Locate the cell with the specified text and output its (x, y) center coordinate. 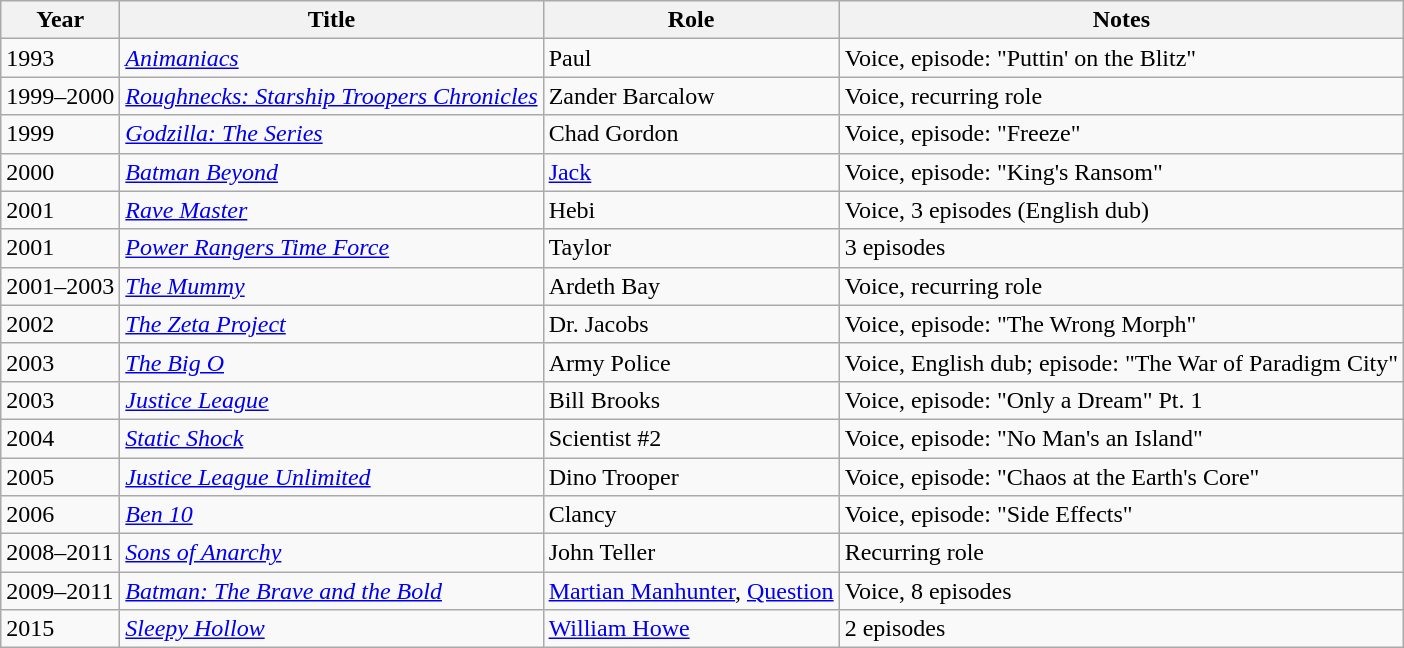
Recurring role (1121, 553)
The Big O (332, 362)
Voice, episode: "Side Effects" (1121, 515)
1999–2000 (60, 96)
2000 (60, 172)
Army Police (691, 362)
Voice, English dub; episode: "The War of Paradigm City" (1121, 362)
2002 (60, 324)
Voice, episode: "King's Ransom" (1121, 172)
2008–2011 (60, 553)
Bill Brooks (691, 400)
1999 (60, 134)
Voice, episode: "Freeze" (1121, 134)
Jack (691, 172)
Voice, episode: "No Man's an Island" (1121, 438)
William Howe (691, 629)
Rave Master (332, 210)
Taylor (691, 248)
Voice, episode: "Chaos at the Earth's Core" (1121, 477)
Scientist #2 (691, 438)
Dino Trooper (691, 477)
Zander Barcalow (691, 96)
Power Rangers Time Force (332, 248)
Voice, episode: "The Wrong Morph" (1121, 324)
Notes (1121, 20)
2004 (60, 438)
John Teller (691, 553)
3 episodes (1121, 248)
Justice League (332, 400)
Paul (691, 58)
Voice, 8 episodes (1121, 591)
Voice, 3 episodes (English dub) (1121, 210)
Title (332, 20)
Clancy (691, 515)
Sleepy Hollow (332, 629)
Animaniacs (332, 58)
The Mummy (332, 286)
Ardeth Bay (691, 286)
Justice League Unlimited (332, 477)
2001–2003 (60, 286)
2006 (60, 515)
Static Shock (332, 438)
The Zeta Project (332, 324)
Hebi (691, 210)
Ben 10 (332, 515)
Role (691, 20)
2005 (60, 477)
2009–2011 (60, 591)
2 episodes (1121, 629)
Roughnecks: Starship Troopers Chronicles (332, 96)
Batman: The Brave and the Bold (332, 591)
Martian Manhunter, Question (691, 591)
Chad Gordon (691, 134)
Godzilla: The Series (332, 134)
1993 (60, 58)
Sons of Anarchy (332, 553)
Year (60, 20)
Voice, episode: "Puttin' on the Blitz" (1121, 58)
Dr. Jacobs (691, 324)
Batman Beyond (332, 172)
Voice, episode: "Only a Dream" Pt. 1 (1121, 400)
2015 (60, 629)
